Detect which cell encompasses the target text, then output its (X, Y) center coordinate. 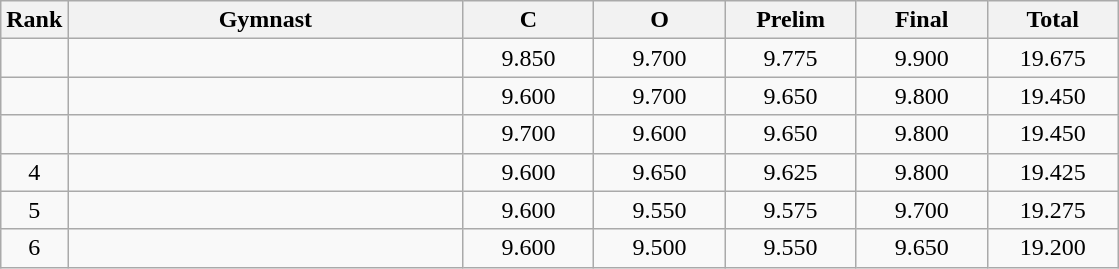
9.900 (922, 58)
19.275 (1052, 210)
Final (922, 20)
O (660, 20)
9.625 (790, 172)
Total (1052, 20)
9.500 (660, 248)
Gymnast (266, 20)
C (528, 20)
19.675 (1052, 58)
Rank (34, 20)
9.775 (790, 58)
19.200 (1052, 248)
Prelim (790, 20)
5 (34, 210)
9.850 (528, 58)
6 (34, 248)
9.575 (790, 210)
19.425 (1052, 172)
4 (34, 172)
